Pinpoint the cell where the given text exists, returning its (x, y) midpoint coordinate. 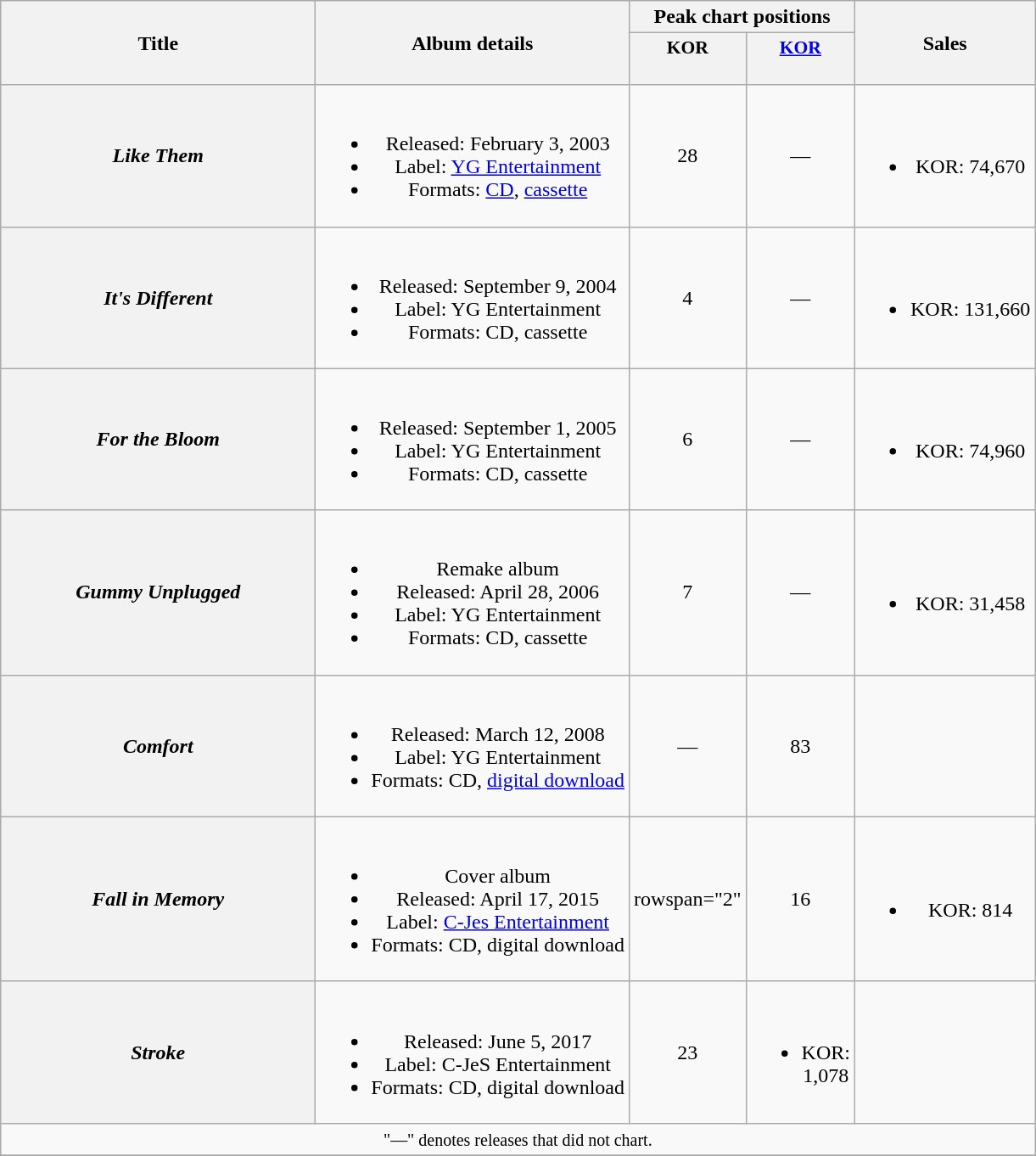
Like Them (158, 156)
It's Different (158, 297)
KOR: 131,660 (944, 297)
Released: February 3, 2003Label: YG EntertainmentFormats: CD, cassette (473, 156)
Gummy Unplugged (158, 592)
Remake albumReleased: April 28, 2006Label: YG EntertainmentFormats: CD, cassette (473, 592)
Peak chart positions (742, 17)
KOR: 74,670 (944, 156)
Released: September 1, 2005Label: YG EntertainmentFormats: CD, cassette (473, 440)
Fall in Memory (158, 899)
Released: June 5, 2017Label: C-JeS EntertainmentFormats: CD, digital download (473, 1052)
Stroke (158, 1052)
KOR: 814 (944, 899)
rowspan="2" (688, 899)
Title (158, 42)
83 (800, 745)
Sales (944, 42)
Cover albumReleased: April 17, 2015Label: C-Jes EntertainmentFormats: CD, digital download (473, 899)
28 (688, 156)
4 (688, 297)
Released: March 12, 2008Label: YG EntertainmentFormats: CD, digital download (473, 745)
7 (688, 592)
6 (688, 440)
Released: September 9, 2004Label: YG EntertainmentFormats: CD, cassette (473, 297)
"—" denotes releases that did not chart. (518, 1139)
Comfort (158, 745)
KOR: 74,960 (944, 440)
KOR: 31,458 (944, 592)
KOR: 1,078 (800, 1052)
Album details (473, 42)
16 (800, 899)
23 (688, 1052)
For the Bloom (158, 440)
